Output the [X, Y] coordinate of the center of the cell containing the given text.  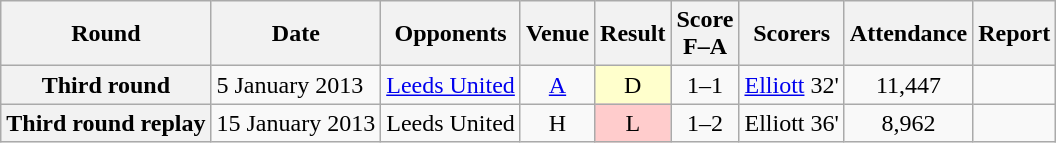
Venue [557, 34]
8,962 [908, 123]
15 January 2013 [296, 123]
Opponents [451, 34]
H [557, 123]
Third round replay [106, 123]
Date [296, 34]
Elliott 32' [792, 85]
Result [633, 34]
Elliott 36' [792, 123]
1–2 [705, 123]
D [633, 85]
11,447 [908, 85]
Round [106, 34]
Report [1014, 34]
ScoreF–A [705, 34]
Third round [106, 85]
5 January 2013 [296, 85]
1–1 [705, 85]
L [633, 123]
Scorers [792, 34]
A [557, 85]
Attendance [908, 34]
